Output the [x, y] coordinate of the center of the cell containing the given text.  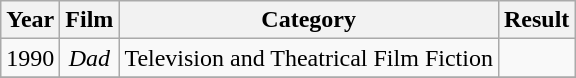
Dad [90, 58]
Film [90, 20]
Result [536, 20]
Television and Theatrical Film Fiction [309, 58]
Year [30, 20]
1990 [30, 58]
Category [309, 20]
